Determine the [X, Y] coordinate at the center of the cell enclosing the given text.  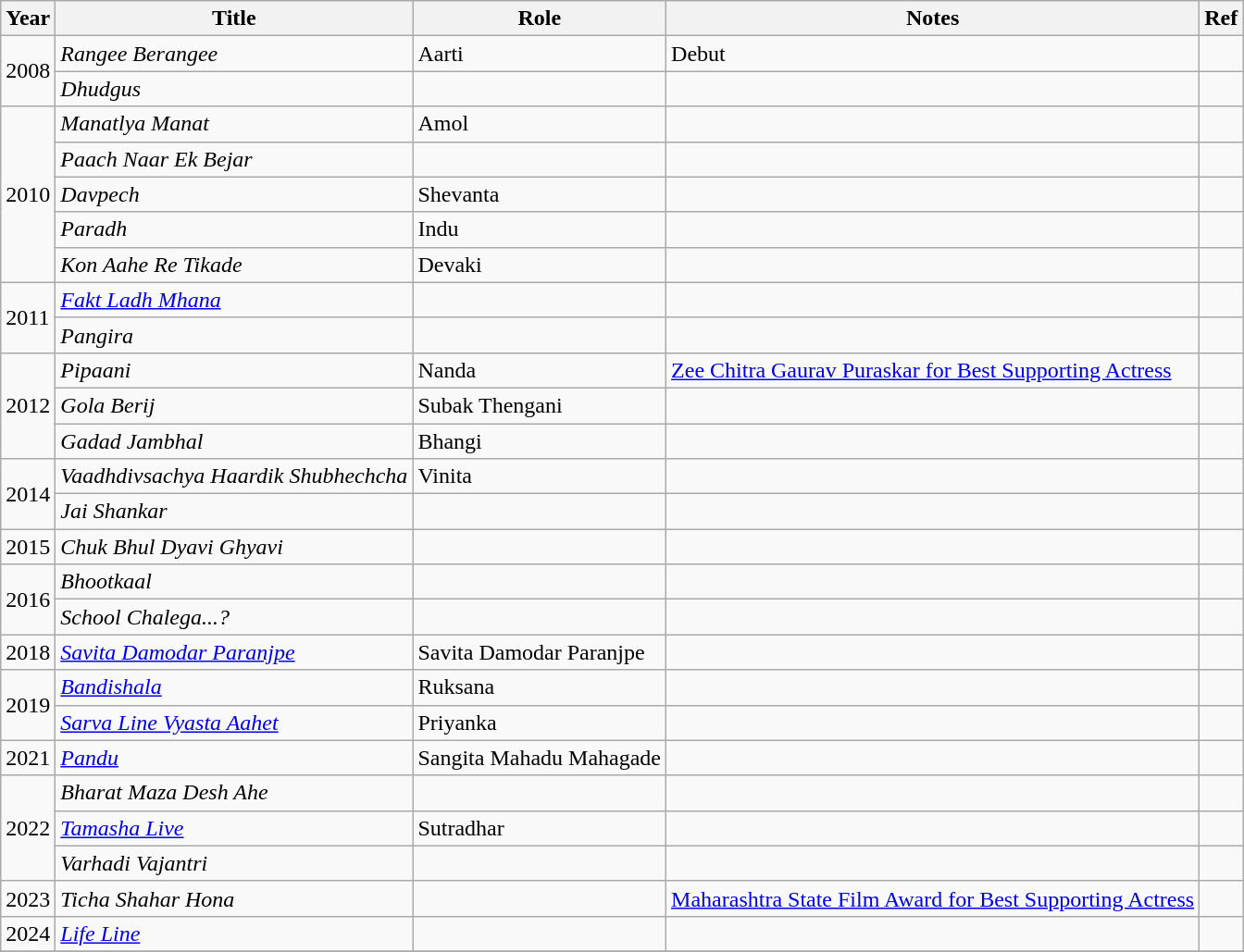
Bharat Maza Desh Ahe [234, 793]
Amol [540, 124]
Notes [933, 19]
Maharashtra State Film Award for Best Supporting Actress [933, 898]
Tamasha Live [234, 828]
Rangee Berangee [234, 54]
2021 [28, 758]
Subak Thengani [540, 405]
2016 [28, 600]
Paradh [234, 229]
Kon Aahe Re Tikade [234, 265]
Bandishala [234, 687]
2012 [28, 405]
Zee Chitra Gaurav Puraskar for Best Supporting Actress [933, 370]
Ticha Shahar Hona [234, 898]
Debut [933, 54]
2024 [28, 933]
Indu [540, 229]
Sutradhar [540, 828]
2014 [28, 494]
Aarti [540, 54]
Jai Shankar [234, 512]
Fakt Ladh Mhana [234, 300]
Davpech [234, 194]
Sangita Mahadu Mahagade [540, 758]
Devaki [540, 265]
Ruksana [540, 687]
Dhudgus [234, 89]
Year [28, 19]
Ref [1222, 19]
Sarva Line Vyasta Aahet [234, 723]
Gadad Jambhal [234, 441]
Pipaani [234, 370]
Gola Berij [234, 405]
2011 [28, 317]
Role [540, 19]
2023 [28, 898]
Title [234, 19]
Bhangi [540, 441]
Vinita [540, 476]
Varhadi Vajantri [234, 863]
Pangira [234, 335]
Paach Naar Ek Bejar [234, 159]
Pandu [234, 758]
School Chalega...? [234, 617]
Shevanta [540, 194]
2008 [28, 71]
Chuk Bhul Dyavi Ghyavi [234, 547]
2015 [28, 547]
2018 [28, 652]
Manatlya Manat [234, 124]
2019 [28, 705]
Priyanka [540, 723]
2022 [28, 828]
Life Line [234, 933]
Nanda [540, 370]
Vaadhdivsachya Haardik Shubhechcha [234, 476]
Bhootkaal [234, 582]
2010 [28, 194]
